Return (X, Y) of the center of cell containing provided text 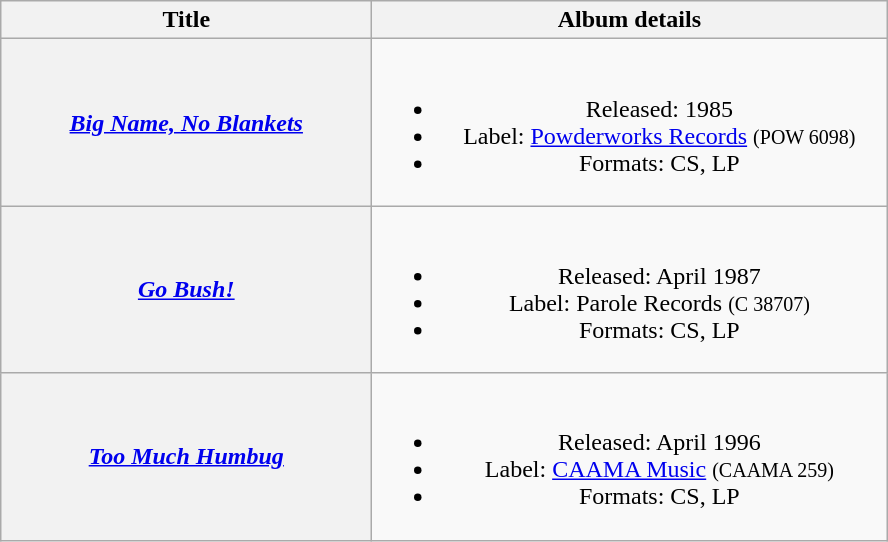
Released: April 1996Label: CAAMA Music (CAAMA 259)Formats: CS, LP (630, 456)
Released: 1985Label: Powderworks Records (POW 6098)Formats: CS, LP (630, 122)
Title (186, 20)
Too Much Humbug (186, 456)
Album details (630, 20)
Big Name, No Blankets (186, 122)
Released: April 1987Label: Parole Records (C 38707)Formats: CS, LP (630, 290)
Go Bush! (186, 290)
